Determine the [X, Y] coordinate at the center of the cell enclosing the given text.  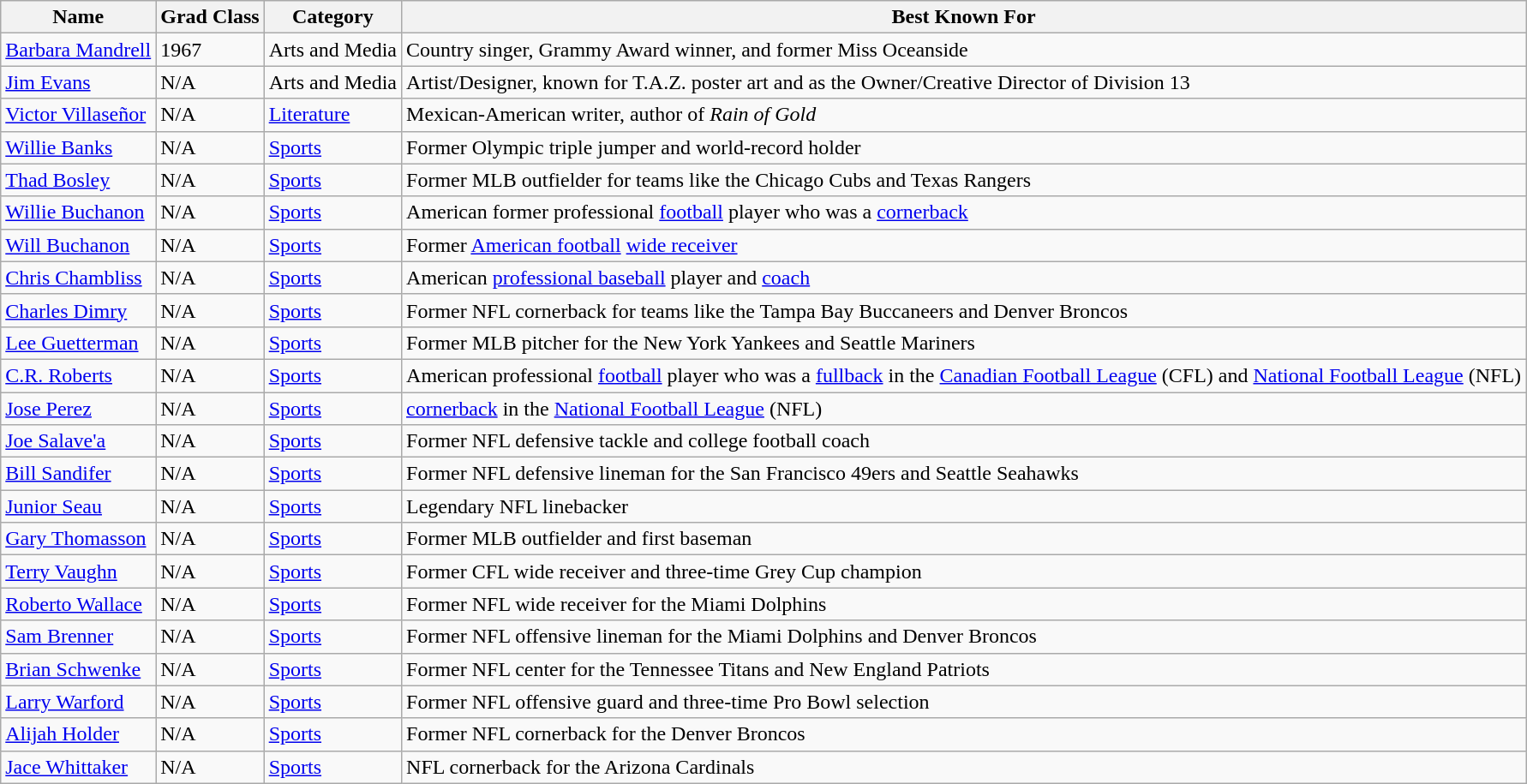
Former NFL offensive guard and three-time Pro Bowl selection [964, 702]
Category [332, 17]
Joe Salave'a [79, 441]
Legendary NFL linebacker [964, 506]
Lee Guetterman [79, 343]
Brian Schwenke [79, 669]
Terry Vaughn [79, 572]
Country singer, Grammy Award winner, and former Miss Oceanside [964, 50]
Literature [332, 115]
Former NFL wide receiver for the Miami Dolphins [964, 604]
1967 [210, 50]
Gary Thomasson [79, 539]
Victor Villaseñor [79, 115]
cornerback in the National Football League (NFL) [964, 409]
Sam Brenner [79, 637]
Name [79, 17]
Bill Sandifer [79, 474]
Best Known For [964, 17]
Jim Evans [79, 82]
Alijah Holder [79, 734]
C.R. Roberts [79, 375]
Barbara Mandrell [79, 50]
Charles Dimry [79, 310]
Jose Perez [79, 409]
Chris Chambliss [79, 278]
NFL cornerback for the Arizona Cardinals [964, 767]
Former American football wide receiver [964, 245]
Jace Whittaker [79, 767]
American professional baseball player and coach [964, 278]
Grad Class [210, 17]
Mexican-American writer, author of Rain of Gold [964, 115]
Former Olympic triple jumper and world-record holder [964, 147]
American former professional football player who was a cornerback [964, 212]
Junior Seau [79, 506]
Former MLB pitcher for the New York Yankees and Seattle Mariners [964, 343]
American professional football player who was a fullback in the Canadian Football League (CFL) and National Football League (NFL) [964, 375]
Former MLB outfielder and first baseman [964, 539]
Thad Bosley [79, 180]
Larry Warford [79, 702]
Former NFL center for the Tennessee Titans and New England Patriots [964, 669]
Willie Banks [79, 147]
Former NFL cornerback for teams like the Tampa Bay Buccaneers and Denver Broncos [964, 310]
Will Buchanon [79, 245]
Former NFL defensive lineman for the San Francisco 49ers and Seattle Seahawks [964, 474]
Former NFL offensive lineman for the Miami Dolphins and Denver Broncos [964, 637]
Willie Buchanon [79, 212]
Former MLB outfielder for teams like the Chicago Cubs and Texas Rangers [964, 180]
Former CFL wide receiver and three-time Grey Cup champion [964, 572]
Former NFL defensive tackle and college football coach [964, 441]
Artist/Designer, known for T.A.Z. poster art and as the Owner/Creative Director of Division 13 [964, 82]
Roberto Wallace [79, 604]
Former NFL cornerback for the Denver Broncos [964, 734]
